Provide the (X, Y) coordinate of the cell's center where the given text is located.  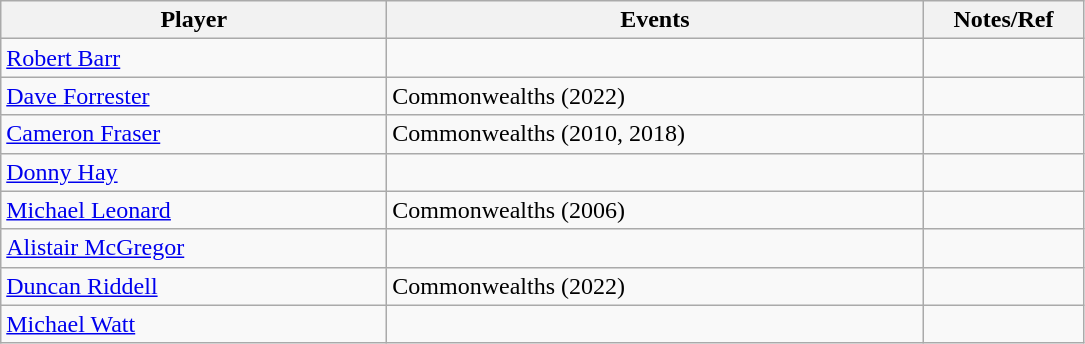
Alistair McGregor (194, 248)
Michael Leonard (194, 210)
Michael Watt (194, 324)
Events (655, 20)
Duncan Riddell (194, 286)
Cameron Fraser (194, 134)
Commonwealths (2010, 2018) (655, 134)
Commonwealths (2006) (655, 210)
Dave Forrester (194, 96)
Player (194, 20)
Donny Hay (194, 172)
Robert Barr (194, 58)
Notes/Ref (1004, 20)
